Provide the (X, Y) coordinate of the cell's center where the given text is located.  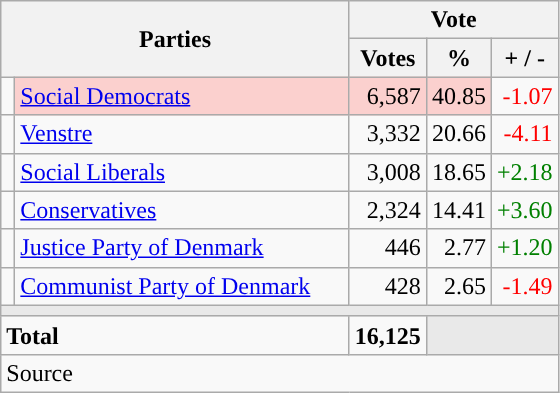
2.77 (458, 248)
Total (176, 335)
+2.18 (524, 172)
14.41 (458, 210)
-1.07 (524, 96)
446 (388, 248)
2.65 (458, 286)
Justice Party of Denmark (182, 248)
+3.60 (524, 210)
+1.20 (524, 248)
Social Democrats (182, 96)
20.66 (458, 134)
428 (388, 286)
Votes (388, 58)
Conservatives (182, 210)
6,587 (388, 96)
% (458, 58)
3,332 (388, 134)
18.65 (458, 172)
Source (280, 373)
Venstre (182, 134)
Vote (454, 20)
Communist Party of Denmark (182, 286)
40.85 (458, 96)
Social Liberals (182, 172)
2,324 (388, 210)
3,008 (388, 172)
-1.49 (524, 286)
Parties (176, 39)
+ / - (524, 58)
16,125 (388, 335)
-4.11 (524, 134)
